Find where the given text appears and provide that cell's center as [X, Y] coordinate. 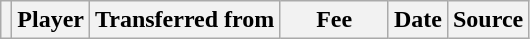
Transferred from [185, 20]
Fee [334, 20]
Date [418, 20]
Player [51, 20]
Source [488, 20]
